Determine the [x, y] coordinate at the center of the cell enclosing the given text.  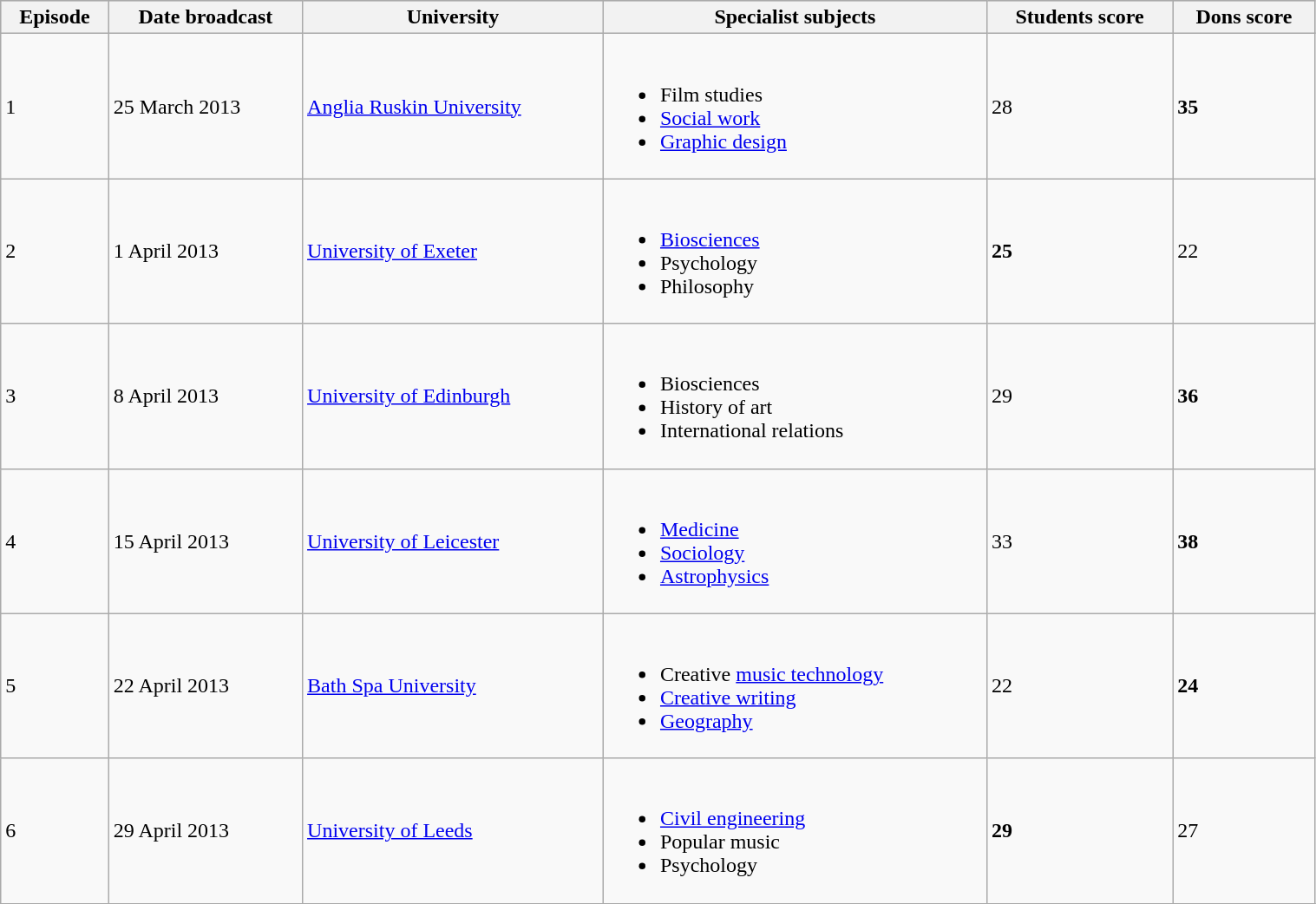
BiosciencesHistory of artInternational relations [795, 396]
1 [55, 106]
35 [1244, 106]
25 [1079, 252]
28 [1079, 106]
24 [1244, 685]
University of Exeter [453, 252]
8 April 2013 [205, 396]
Film studiesSocial workGraphic design [795, 106]
BiosciencesPsychologyPhilosophy [795, 252]
University of Leeds [453, 831]
Dons score [1244, 17]
Bath Spa University [453, 685]
University of Edinburgh [453, 396]
University of Leicester [453, 541]
15 April 2013 [205, 541]
6 [55, 831]
MedicineSociologyAstrophysics [795, 541]
36 [1244, 396]
2 [55, 252]
25 March 2013 [205, 106]
33 [1079, 541]
Anglia Ruskin University [453, 106]
University [453, 17]
1 April 2013 [205, 252]
5 [55, 685]
Episode [55, 17]
38 [1244, 541]
22 April 2013 [205, 685]
29 April 2013 [205, 831]
27 [1244, 831]
4 [55, 541]
Date broadcast [205, 17]
Specialist subjects [795, 17]
Civil engineeringPopular musicPsychology [795, 831]
3 [55, 396]
Creative music technologyCreative writingGeography [795, 685]
Students score [1079, 17]
